Extract the [x, y] coordinate from the center of the cell holding the provided text.  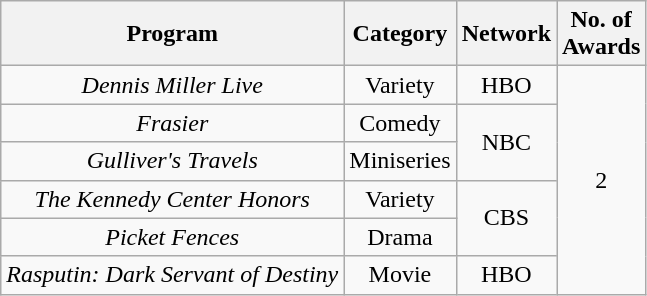
Dennis Miller Live [172, 85]
Miniseries [400, 161]
Category [400, 34]
Comedy [400, 123]
The Kennedy Center Honors [172, 199]
Network [506, 34]
Gulliver's Travels [172, 161]
2 [602, 180]
Program [172, 34]
Drama [400, 237]
Rasputin: Dark Servant of Destiny [172, 275]
NBC [506, 142]
Frasier [172, 123]
Movie [400, 275]
No. ofAwards [602, 34]
CBS [506, 218]
Picket Fences [172, 237]
